Search for the cell housing the specified text and yield its (x, y) center coordinate. 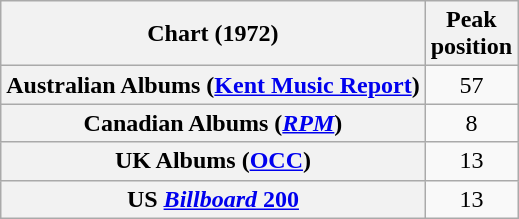
Peak position (471, 34)
8 (471, 123)
Canadian Albums (RPM) (213, 123)
Chart (1972) (213, 34)
57 (471, 85)
UK Albums (OCC) (213, 161)
Australian Albums (Kent Music Report) (213, 85)
US Billboard 200 (213, 199)
